Locate the cell with the specified text and output its [X, Y] center coordinate. 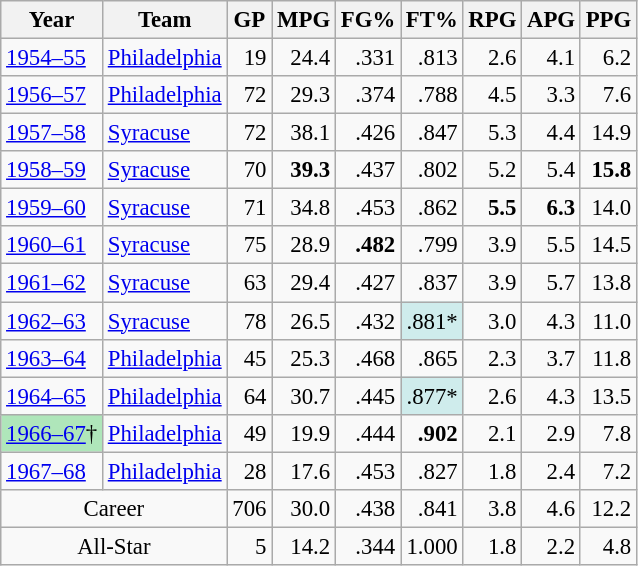
14.0 [608, 208]
Team [164, 20]
34.8 [304, 208]
70 [250, 170]
MPG [304, 20]
30.7 [304, 396]
14.9 [608, 133]
.865 [432, 358]
.799 [432, 245]
75 [250, 245]
FG% [368, 20]
.344 [368, 546]
.862 [432, 208]
.788 [432, 95]
2.2 [552, 546]
PPG [608, 20]
13.8 [608, 283]
4.1 [552, 58]
4.8 [608, 546]
Year [52, 20]
4.6 [552, 509]
1957–58 [52, 133]
.445 [368, 396]
All-Star [114, 546]
12.2 [608, 509]
5.7 [552, 283]
2.1 [492, 433]
2.4 [552, 471]
63 [250, 283]
1962–63 [52, 321]
78 [250, 321]
706 [250, 509]
1963–64 [52, 358]
5.2 [492, 170]
7.6 [608, 95]
7.2 [608, 471]
FT% [432, 20]
14.5 [608, 245]
64 [250, 396]
7.8 [608, 433]
30.0 [304, 509]
APG [552, 20]
11.0 [608, 321]
39.3 [304, 170]
3.0 [492, 321]
2.3 [492, 358]
3.8 [492, 509]
.432 [368, 321]
1956–57 [52, 95]
.902 [432, 433]
.837 [432, 283]
38.1 [304, 133]
1954–55 [52, 58]
1958–59 [52, 170]
3.7 [552, 358]
.802 [432, 170]
19 [250, 58]
.841 [432, 509]
3.3 [552, 95]
.426 [368, 133]
1967–68 [52, 471]
29.4 [304, 283]
.482 [368, 245]
25.3 [304, 358]
.877* [432, 396]
1959–60 [52, 208]
.468 [368, 358]
71 [250, 208]
4.5 [492, 95]
28 [250, 471]
.427 [368, 283]
11.8 [608, 358]
.437 [368, 170]
24.4 [304, 58]
1964–65 [52, 396]
5 [250, 546]
26.5 [304, 321]
6.3 [552, 208]
1960–61 [52, 245]
14.2 [304, 546]
.331 [368, 58]
4.4 [552, 133]
13.5 [608, 396]
1966–67† [52, 433]
.847 [432, 133]
2.9 [552, 433]
49 [250, 433]
RPG [492, 20]
.438 [368, 509]
1961–62 [52, 283]
1.000 [432, 546]
GP [250, 20]
45 [250, 358]
17.6 [304, 471]
29.3 [304, 95]
.813 [432, 58]
.374 [368, 95]
15.8 [608, 170]
.444 [368, 433]
5.4 [552, 170]
.881* [432, 321]
Career [114, 509]
5.3 [492, 133]
28.9 [304, 245]
.827 [432, 471]
6.2 [608, 58]
19.9 [304, 433]
